Detect which cell encompasses the target text, then output its [x, y] center coordinate. 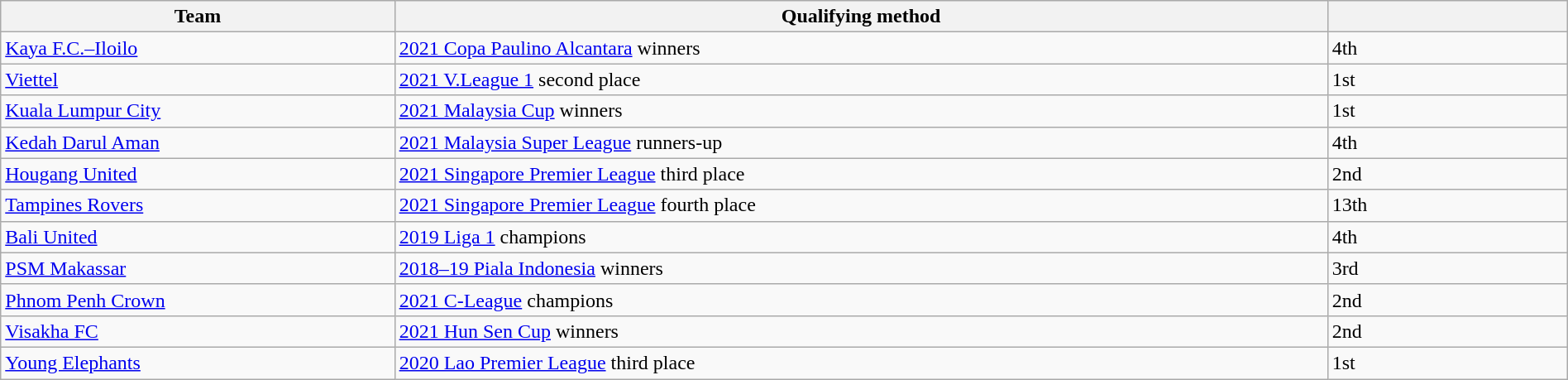
Viettel [198, 79]
Visakha FC [198, 331]
Qualifying method [861, 17]
2021 Malaysia Super League runners-up [861, 142]
13th [1447, 205]
2021 V.League 1 second place [861, 79]
2021 Hun Sen Cup winners [861, 331]
Kedah Darul Aman [198, 142]
Kuala Lumpur City [198, 111]
2021 C-League champions [861, 300]
2021 Copa Paulino Alcantara winners [861, 48]
2020 Lao Premier League third place [861, 363]
2021 Singapore Premier League fourth place [861, 205]
Tampines Rovers [198, 205]
2021 Singapore Premier League third place [861, 174]
Young Elephants [198, 363]
2019 Liga 1 champions [861, 237]
Bali United [198, 237]
2018–19 Piala Indonesia winners [861, 268]
2021 Malaysia Cup winners [861, 111]
3rd [1447, 268]
Kaya F.C.–Iloilo [198, 48]
Hougang United [198, 174]
Phnom Penh Crown [198, 300]
Team [198, 17]
PSM Makassar [198, 268]
